Capture the cell that displays the provided text and extract its [X, Y] central coordinate. 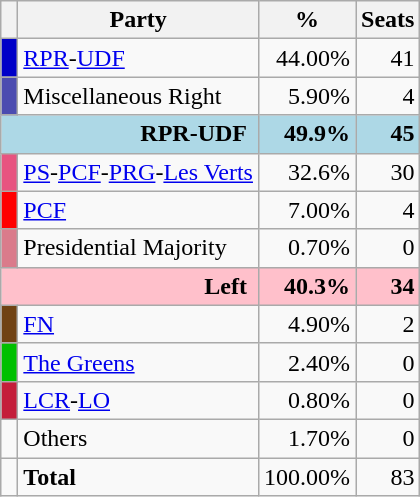
LCR-LO [138, 400]
Party [138, 20]
PCF [138, 210]
2.40% [306, 362]
41 [388, 58]
% [306, 20]
0.70% [306, 248]
30 [388, 172]
Miscellaneous Right [138, 96]
4.90% [306, 324]
7.00% [306, 210]
FN [138, 324]
Seats [388, 20]
32.6% [306, 172]
The Greens [138, 362]
2 [388, 324]
100.00% [306, 477]
PS-PCF-PRG-Les Verts [138, 172]
5.90% [306, 96]
Left [130, 286]
0.80% [306, 400]
34 [388, 286]
49.9% [306, 134]
1.70% [306, 438]
83 [388, 477]
45 [388, 134]
Presidential Majority [138, 248]
Others [138, 438]
44.00% [306, 58]
40.3% [306, 286]
Total [138, 477]
